Extract the [x, y] coordinate from the center of the cell holding the provided text.  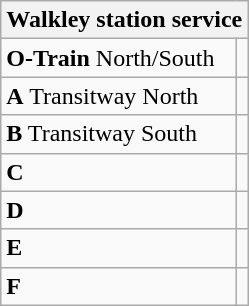
O-Train North/South [118, 58]
B Transitway South [118, 134]
C [118, 172]
F [118, 286]
A Transitway North [118, 96]
Walkley station service [124, 20]
E [118, 248]
D [118, 210]
